Return the (X, Y) coordinate for the center point of the cell that contains the specified text.  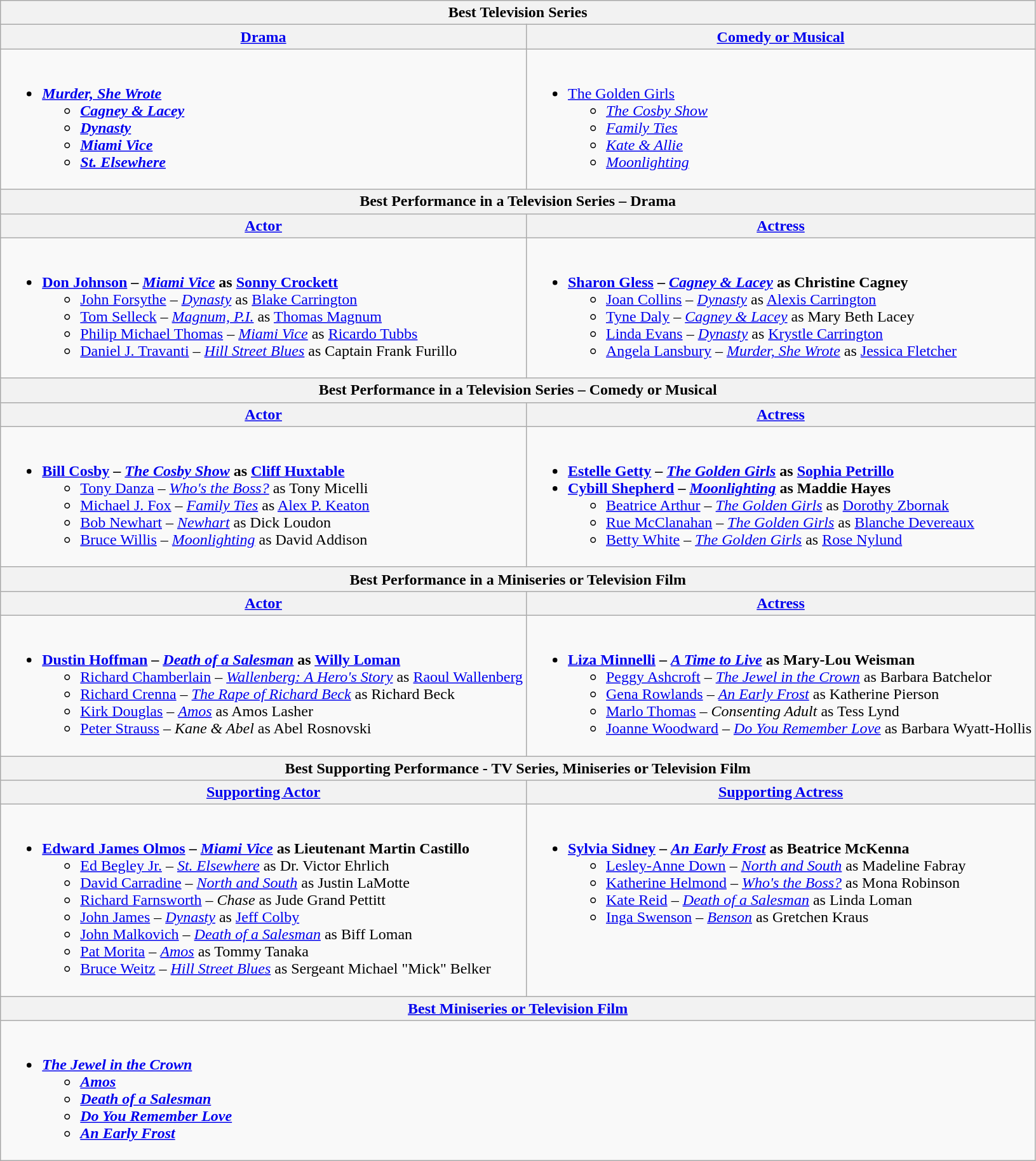
Supporting Actress (780, 792)
Best Supporting Performance - TV Series, Miniseries or Television Film (518, 768)
Drama (264, 37)
Best Performance in a Miniseries or Television Film (518, 579)
Best Television Series (518, 13)
Comedy or Musical (780, 37)
The Jewel in the CrownAmosDeath of a SalesmanDo You Remember LoveAn Early Frost (518, 1090)
Supporting Actor (264, 792)
Murder, She WroteCagney & LaceyDynastyMiami ViceSt. Elsewhere (264, 119)
Best Performance in a Television Series – Drama (518, 201)
The Golden GirlsThe Cosby ShowFamily TiesKate & AllieMoonlighting (780, 119)
Best Miniseries or Television Film (518, 1008)
Best Performance in a Television Series – Comedy or Musical (518, 390)
